Capture the cell that displays the provided text and extract its (X, Y) central coordinate. 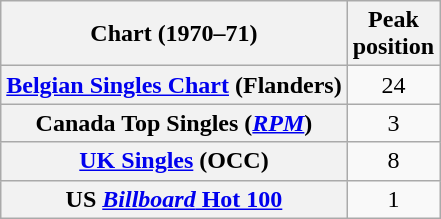
UK Singles (OCC) (174, 161)
8 (393, 161)
Peakposition (393, 34)
Canada Top Singles (RPM) (174, 123)
Chart (1970–71) (174, 34)
1 (393, 199)
3 (393, 123)
Belgian Singles Chart (Flanders) (174, 85)
US Billboard Hot 100 (174, 199)
24 (393, 85)
